From the cell containing the given text, extract its center point as [x, y] coordinate. 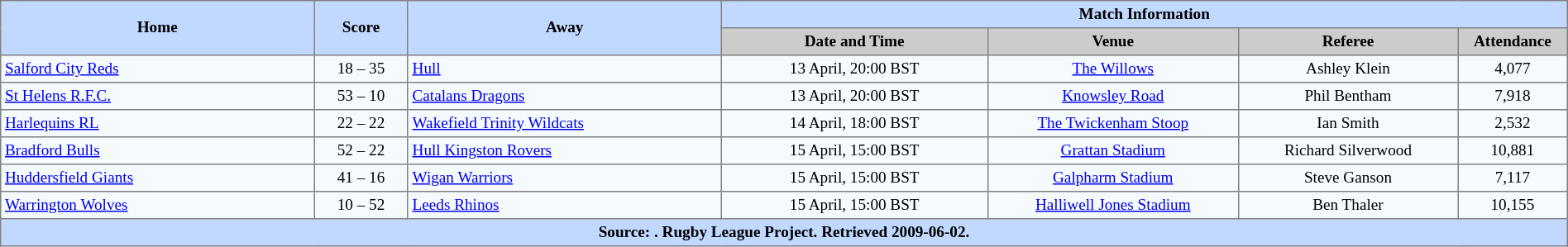
14 April, 18:00 BST [854, 124]
Steve Ganson [1348, 178]
Source: . Rugby League Project. Retrieved 2009-06-02. [784, 233]
Attendance [1513, 41]
Leeds Rhinos [564, 205]
18 – 35 [361, 69]
Ashley Klein [1348, 69]
The Willows [1113, 69]
10,155 [1513, 205]
Referee [1348, 41]
Salford City Reds [157, 69]
St Helens R.F.C. [157, 96]
Venue [1113, 41]
Wakefield Trinity Wildcats [564, 124]
Home [157, 28]
Score [361, 28]
Wigan Warriors [564, 178]
Hull Kingston Rovers [564, 150]
Galpharm Stadium [1113, 178]
7,918 [1513, 96]
2,532 [1513, 124]
53 – 10 [361, 96]
10 – 52 [361, 205]
Catalans Dragons [564, 96]
10,881 [1513, 150]
Match Information [1145, 15]
Harlequins RL [157, 124]
22 – 22 [361, 124]
Huddersfield Giants [157, 178]
Grattan Stadium [1113, 150]
Bradford Bulls [157, 150]
Ben Thaler [1348, 205]
52 – 22 [361, 150]
The Twickenham Stoop [1113, 124]
Away [564, 28]
4,077 [1513, 69]
7,117 [1513, 178]
Halliwell Jones Stadium [1113, 205]
Hull [564, 69]
Phil Bentham [1348, 96]
Richard Silverwood [1348, 150]
Warrington Wolves [157, 205]
Ian Smith [1348, 124]
41 – 16 [361, 178]
Knowsley Road [1113, 96]
Date and Time [854, 41]
